Return [x, y] of the center of cell containing provided text 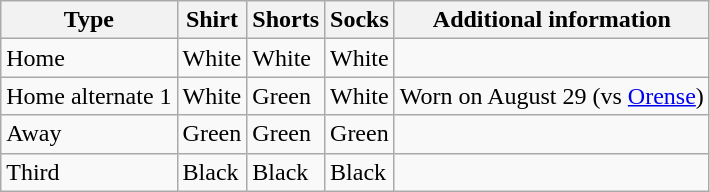
Type [89, 20]
Shirt [212, 20]
Away [89, 134]
Socks [360, 20]
Additional information [552, 20]
Worn on August 29 (vs Orense) [552, 96]
Home [89, 58]
Shorts [286, 20]
Third [89, 172]
Home alternate 1 [89, 96]
